Extract the [x, y] coordinate from the center of the cell holding the provided text.  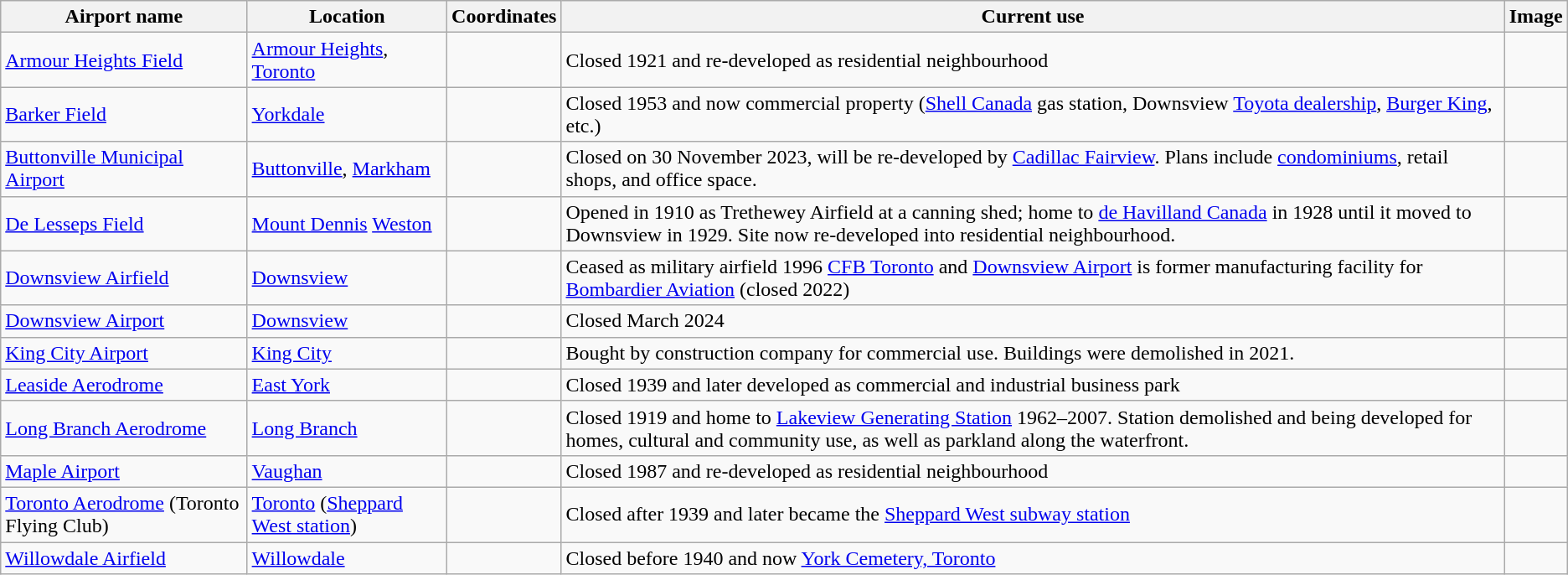
De Lesseps Field [124, 223]
Mount Dennis Weston [347, 223]
Closed on 30 November 2023, will be re-developed by Cadillac Fairview. Plans include condominiums, retail shops, and office space. [1033, 169]
Downsview Airport [124, 321]
Willowdale [347, 557]
Closed before 1940 and now York Cemetery, Toronto [1033, 557]
Maple Airport [124, 471]
Leaside Aerodrome [124, 385]
Buttonville Municipal Airport [124, 169]
Vaughan [347, 471]
Image [1536, 17]
Yorkdale [347, 114]
Closed 1921 and re-developed as residential neighbourhood [1033, 60]
East York [347, 385]
Buttonville, Markham [347, 169]
Bought by construction company for commercial use. Buildings were demolished in 2021. [1033, 353]
Armour Heights Field [124, 60]
Willowdale Airfield [124, 557]
Long Branch Aerodrome [124, 427]
Closed 1987 and re-developed as residential neighbourhood [1033, 471]
Current use [1033, 17]
King City Airport [124, 353]
Long Branch [347, 427]
Armour Heights, Toronto [347, 60]
Ceased as military airfield 1996 CFB Toronto and Downsview Airport is former manufacturing facility for Bombardier Aviation (closed 2022) [1033, 278]
Closed after 1939 and later became the Sheppard West subway station [1033, 515]
Airport name [124, 17]
King City [347, 353]
Downsview Airfield [124, 278]
Coordinates [504, 17]
Barker Field [124, 114]
Location [347, 17]
Closed March 2024 [1033, 321]
Closed 1953 and now commercial property (Shell Canada gas station, Downsview Toyota dealership, Burger King, etc.) [1033, 114]
Toronto (Sheppard West station) [347, 515]
Closed 1939 and later developed as commercial and industrial business park [1033, 385]
Toronto Aerodrome (Toronto Flying Club) [124, 515]
